From the cell containing the given text, extract its center point as (X, Y) coordinate. 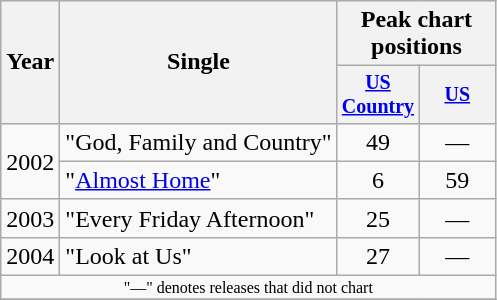
"Every Friday Afternoon" (198, 218)
Single (198, 62)
US (458, 94)
Peak chartpositions (416, 34)
"—" denotes releases that did not chart (248, 288)
25 (378, 218)
"Look at Us" (198, 256)
2004 (30, 256)
Year (30, 62)
US Country (378, 94)
2002 (30, 161)
6 (378, 180)
59 (458, 180)
2003 (30, 218)
"God, Family and Country" (198, 142)
"Almost Home" (198, 180)
27 (378, 256)
49 (378, 142)
